Determine the [x, y] coordinate at the center of the cell enclosing the given text.  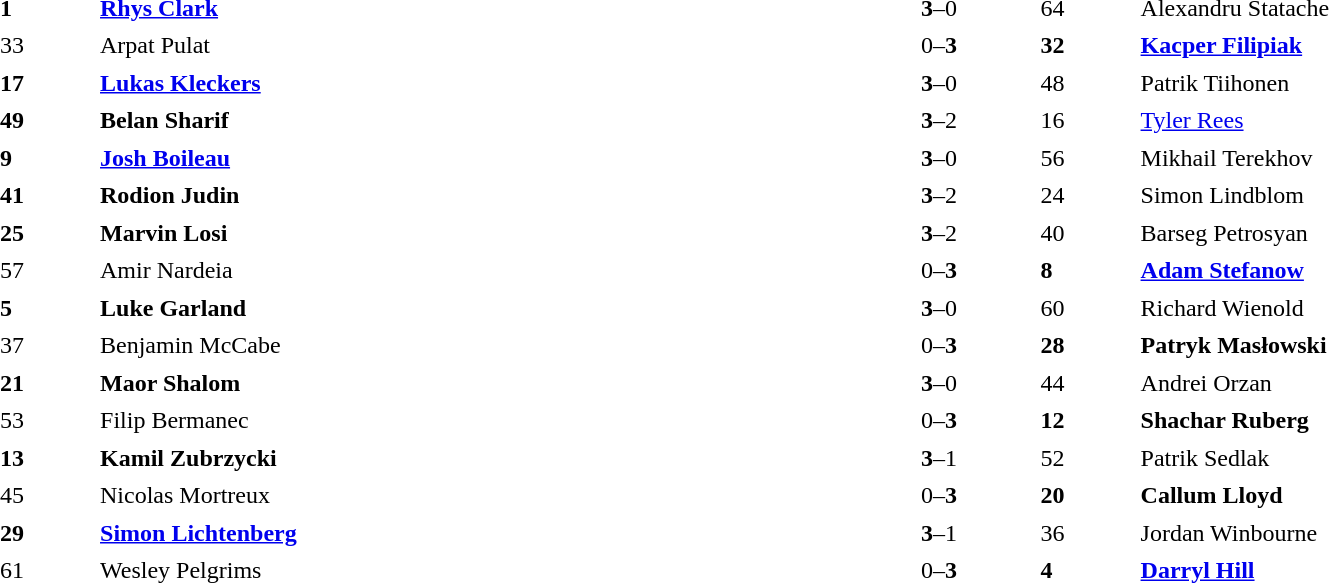
Nicolas Mortreux [469, 495]
Belan Sharif [469, 121]
Simon Lichtenberg [469, 533]
44 [1086, 383]
40 [1086, 233]
Filip Bermanec [469, 421]
20 [1086, 495]
Amir Nardeia [469, 271]
Luke Garland [469, 308]
8 [1086, 271]
Benjamin McCabe [469, 345]
28 [1086, 345]
Kamil Zubrzycki [469, 458]
Marvin Losi [469, 233]
Maor Shalom [469, 383]
Josh Boileau [469, 158]
52 [1086, 458]
56 [1086, 158]
Arpat Pulat [469, 45]
12 [1086, 421]
60 [1086, 308]
Lukas Kleckers [469, 83]
16 [1086, 121]
24 [1086, 195]
Rodion Judin [469, 195]
36 [1086, 533]
48 [1086, 83]
32 [1086, 45]
